Output the (X, Y) coordinate of the center of the cell containing the given text.  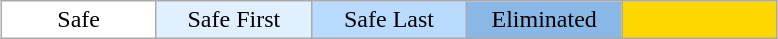
Eliminated (544, 20)
Safe First (234, 20)
Safe (78, 20)
Safe Last (388, 20)
